Scan for the cell matching the given text and deliver its [X, Y] coordinate at center. 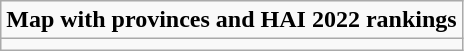
Map with provinces and HAI 2022 rankings [232, 20]
